Search for the cell housing the specified text and yield its (x, y) center coordinate. 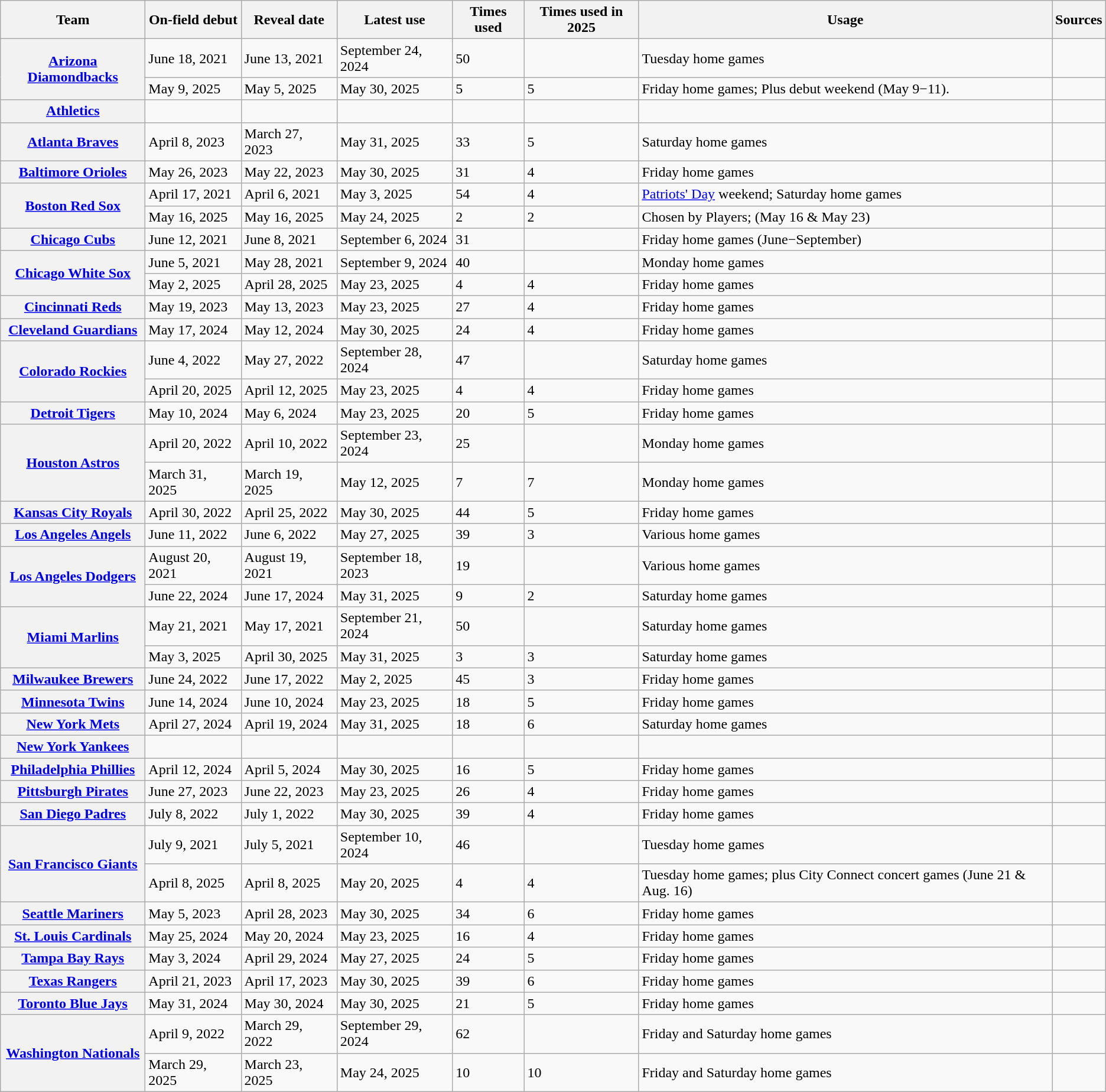
Tuesday home games; plus City Connect concert games (June 21 & Aug. 16) (845, 883)
April 28, 2025 (289, 284)
July 5, 2021 (289, 845)
May 10, 2024 (193, 413)
May 26, 2023 (193, 172)
July 9, 2021 (193, 845)
April 8, 2023 (193, 142)
April 12, 2024 (193, 769)
April 30, 2025 (289, 656)
Baltimore Orioles (73, 172)
New York Yankees (73, 746)
April 6, 2021 (289, 194)
June 13, 2021 (289, 58)
June 5, 2021 (193, 262)
June 8, 2021 (289, 239)
September 21, 2024 (395, 626)
May 25, 2024 (193, 936)
May 28, 2021 (289, 262)
Times used in 2025 (581, 20)
May 6, 2024 (289, 413)
Friday home games (June−September) (845, 239)
June 11, 2022 (193, 535)
September 18, 2023 (395, 565)
June 18, 2021 (193, 58)
St. Louis Cardinals (73, 936)
September 6, 2024 (395, 239)
April 25, 2022 (289, 512)
33 (488, 142)
September 28, 2024 (395, 360)
May 5, 2025 (289, 89)
Minnesota Twins (73, 701)
Texas Rangers (73, 981)
April 29, 2024 (289, 958)
April 20, 2025 (193, 391)
March 29, 2022 (289, 1034)
Cincinnati Reds (73, 307)
April 12, 2025 (289, 391)
54 (488, 194)
September 29, 2024 (395, 1034)
40 (488, 262)
July 8, 2022 (193, 814)
25 (488, 443)
May 12, 2024 (289, 329)
September 24, 2024 (395, 58)
July 1, 2022 (289, 814)
September 23, 2024 (395, 443)
44 (488, 512)
Milwaukee Brewers (73, 679)
Detroit Tigers (73, 413)
San Diego Padres (73, 814)
Chicago Cubs (73, 239)
Chicago White Sox (73, 273)
Times used (488, 20)
May 17, 2021 (289, 626)
April 17, 2021 (193, 194)
April 10, 2022 (289, 443)
April 28, 2023 (289, 914)
May 17, 2024 (193, 329)
34 (488, 914)
46 (488, 845)
May 20, 2024 (289, 936)
Philadelphia Phillies (73, 769)
Usage (845, 20)
June 22, 2024 (193, 596)
Team (73, 20)
May 21, 2021 (193, 626)
June 17, 2024 (289, 596)
April 5, 2024 (289, 769)
May 31, 2024 (193, 1003)
21 (488, 1003)
March 31, 2025 (193, 482)
On-field debut (193, 20)
9 (488, 596)
Seattle Mariners (73, 914)
May 27, 2022 (289, 360)
September 9, 2024 (395, 262)
Washington Nationals (73, 1053)
March 29, 2025 (193, 1072)
March 27, 2023 (289, 142)
May 19, 2023 (193, 307)
Kansas City Royals (73, 512)
Reveal date (289, 20)
20 (488, 413)
Arizona Diamondbacks (73, 70)
Houston Astros (73, 463)
August 20, 2021 (193, 565)
27 (488, 307)
May 20, 2025 (395, 883)
April 19, 2024 (289, 724)
Los Angeles Angels (73, 535)
June 10, 2024 (289, 701)
Boston Red Sox (73, 206)
March 19, 2025 (289, 482)
Atlanta Braves (73, 142)
Chosen by Players; (May 16 & May 23) (845, 217)
June 17, 2022 (289, 679)
Los Angeles Dodgers (73, 577)
Cleveland Guardians (73, 329)
Tampa Bay Rays (73, 958)
September 10, 2024 (395, 845)
June 4, 2022 (193, 360)
May 9, 2025 (193, 89)
May 5, 2023 (193, 914)
June 22, 2023 (289, 792)
April 27, 2024 (193, 724)
47 (488, 360)
April 30, 2022 (193, 512)
San Francisco Giants (73, 864)
Latest use (395, 20)
Friday home games; Plus debut weekend (May 9−11). (845, 89)
April 9, 2022 (193, 1034)
June 27, 2023 (193, 792)
45 (488, 679)
Athletics (73, 111)
April 20, 2022 (193, 443)
May 3, 2024 (193, 958)
62 (488, 1034)
August 19, 2021 (289, 565)
Patriots' Day weekend; Saturday home games (845, 194)
April 21, 2023 (193, 981)
May 22, 2023 (289, 172)
Miami Marlins (73, 637)
June 14, 2024 (193, 701)
June 6, 2022 (289, 535)
19 (488, 565)
Colorado Rockies (73, 371)
May 30, 2024 (289, 1003)
Pittsburgh Pirates (73, 792)
New York Mets (73, 724)
26 (488, 792)
April 17, 2023 (289, 981)
March 23, 2025 (289, 1072)
Sources (1079, 20)
May 13, 2023 (289, 307)
June 12, 2021 (193, 239)
June 24, 2022 (193, 679)
Toronto Blue Jays (73, 1003)
May 12, 2025 (395, 482)
